Find where the given text appears and provide that cell's center as (X, Y) coordinate. 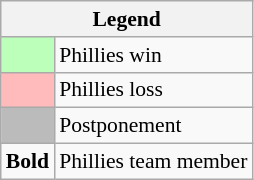
Bold (28, 162)
Phillies win (153, 55)
Legend (127, 19)
Postponement (153, 126)
Phillies loss (153, 90)
Phillies team member (153, 162)
